Return the [X, Y] coordinate for the center point of the cell that contains the specified text.  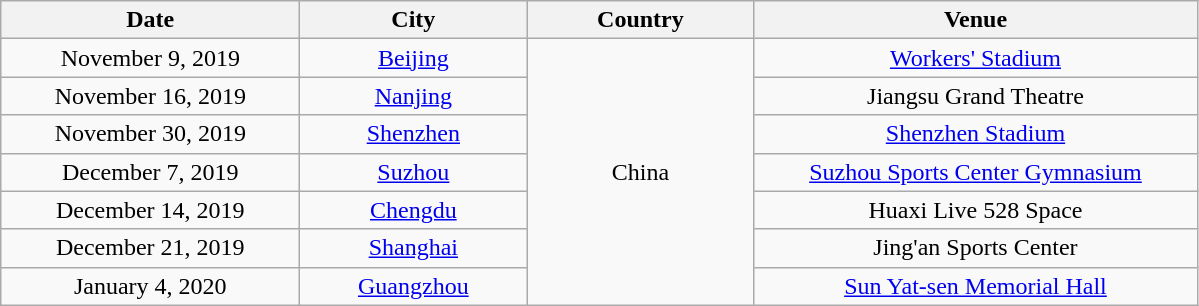
Shanghai [414, 248]
City [414, 20]
November 16, 2019 [150, 96]
Chengdu [414, 210]
Jiangsu Grand Theatre [976, 96]
November 30, 2019 [150, 134]
December 14, 2019 [150, 210]
Beijing [414, 58]
December 7, 2019 [150, 172]
Suzhou Sports Center Gymnasium [976, 172]
January 4, 2020 [150, 286]
Suzhou [414, 172]
Date [150, 20]
Workers' Stadium [976, 58]
Shenzhen Stadium [976, 134]
November 9, 2019 [150, 58]
Sun Yat-sen Memorial Hall [976, 286]
December 21, 2019 [150, 248]
Huaxi Live 528 Space [976, 210]
Guangzhou [414, 286]
Nanjing [414, 96]
Shenzhen [414, 134]
Venue [976, 20]
Jing'an Sports Center [976, 248]
China [640, 172]
Country [640, 20]
